Locate the cell with the specified text and output its [x, y] center coordinate. 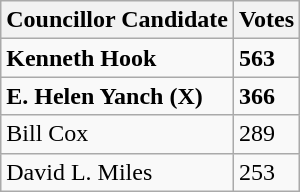
Votes [266, 20]
289 [266, 134]
E. Helen Yanch (X) [118, 96]
Bill Cox [118, 134]
Kenneth Hook [118, 58]
563 [266, 58]
Councillor Candidate [118, 20]
David L. Miles [118, 172]
366 [266, 96]
253 [266, 172]
